Determine the (X, Y) coordinate at the center of the cell enclosing the given text.  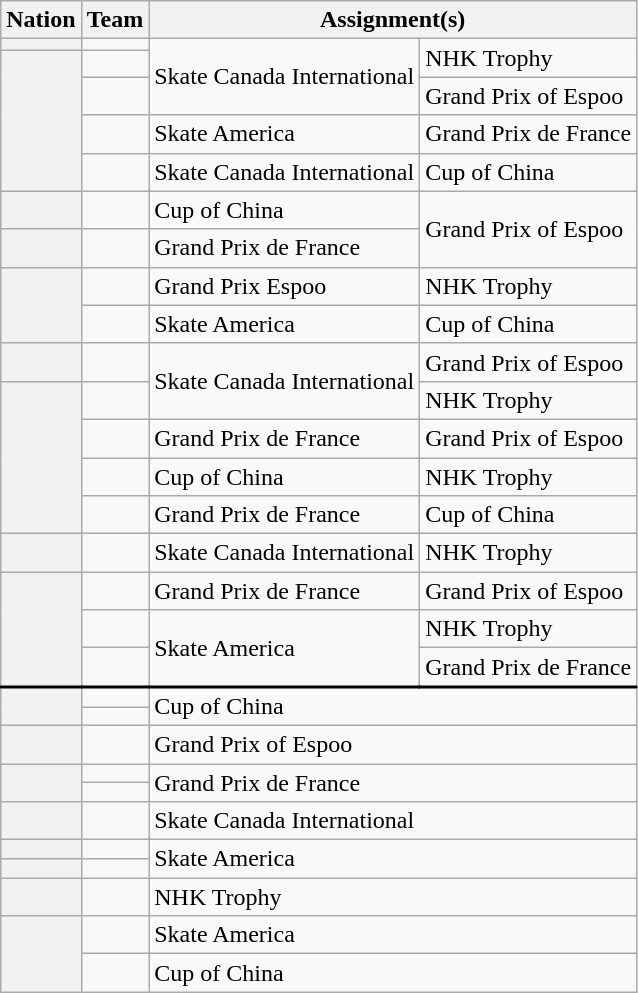
Assignment(s) (393, 20)
Grand Prix Espoo (284, 286)
Team (115, 20)
Nation (41, 20)
